Search for the cell housing the specified text and yield its (X, Y) center coordinate. 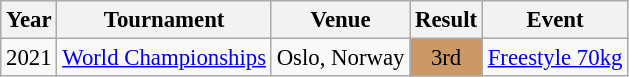
Freestyle 70kg (554, 58)
3rd (446, 58)
Tournament (164, 20)
Venue (340, 20)
Result (446, 20)
World Championships (164, 58)
Event (554, 20)
Year (29, 20)
2021 (29, 58)
Oslo, Norway (340, 58)
